Determine the [x, y] coordinate at the center of the cell enclosing the given text.  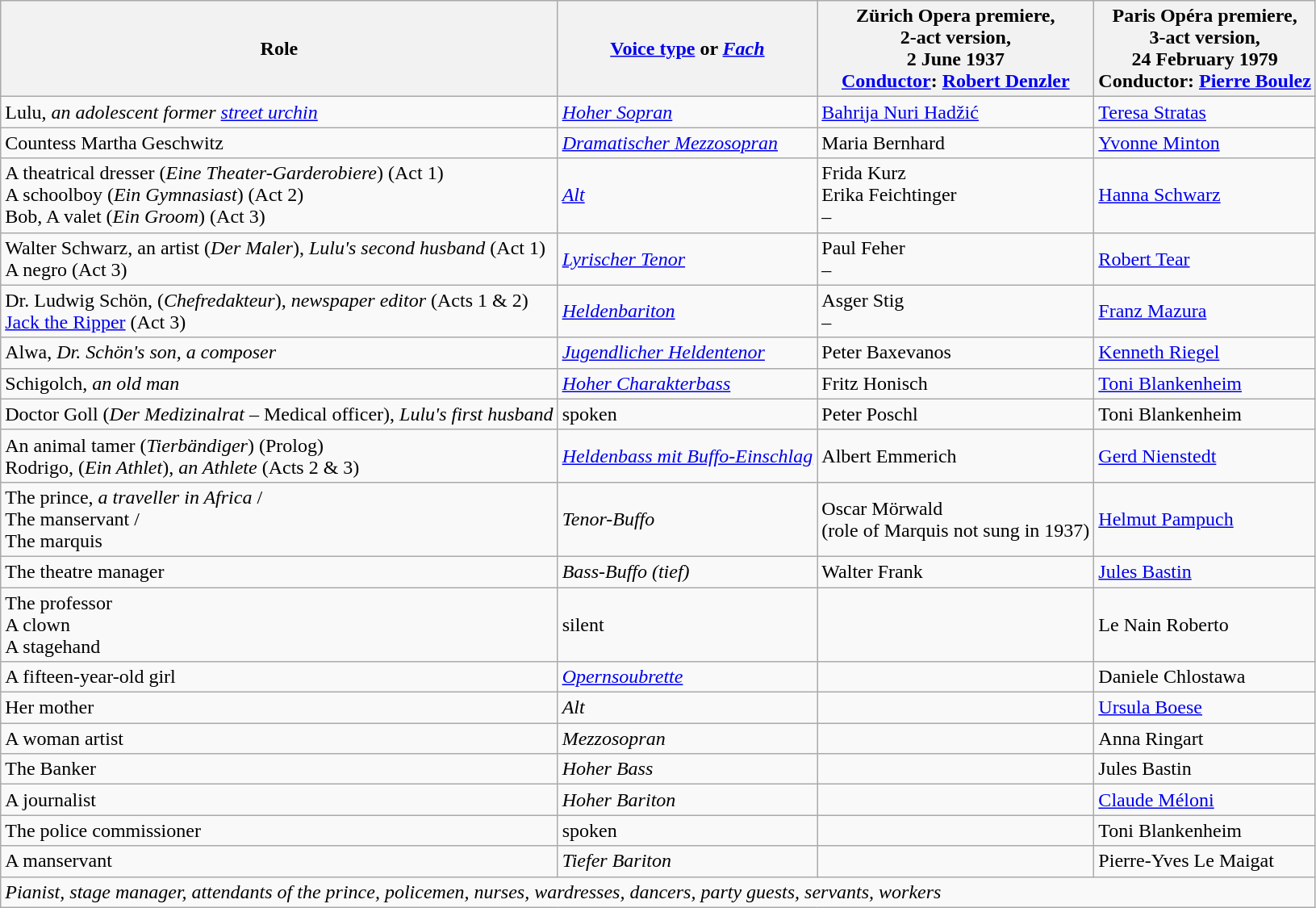
Ursula Boese [1205, 708]
Hanna Schwarz [1205, 195]
The professorA clownA stagehand [279, 625]
A manservant [279, 861]
Paul Feher– [955, 258]
Pierre-Yves Le Maigat [1205, 861]
Hoher Bass [687, 769]
Asger Stig– [955, 312]
Role [279, 48]
Mezzosopran [687, 739]
Bahrija Nuri Hadžić [955, 112]
silent [687, 625]
Heldenbass mit Buffo-Einschlag [687, 455]
The Banker [279, 769]
Opernsoubrette [687, 677]
Alwa, Dr. Schön's son, a composer [279, 353]
Paris Opéra premiere,3-act version,24 February 1979Conductor: Pierre Boulez [1205, 48]
Robert Tear [1205, 258]
Countess Martha Geschwitz [279, 143]
Doctor Goll (Der Medizinalrat – Medical officer), Lulu's first husband [279, 414]
Maria Bernhard [955, 143]
The prince, a traveller in Africa /The manservant /The marquis [279, 519]
A journalist [279, 800]
Tiefer Bariton [687, 861]
A woman artist [279, 739]
Peter Baxevanos [955, 353]
Hoher Charakterbass [687, 383]
Hoher Bariton [687, 800]
Yvonne Minton [1205, 143]
Dr. Ludwig Schön, (Chefredakteur), newspaper editor (Acts 1 & 2)Jack the Ripper (Act 3) [279, 312]
Le Nain Roberto [1205, 625]
Lulu, an adolescent former street urchin [279, 112]
Heldenbariton [687, 312]
Fritz Honisch [955, 383]
The police commissioner [279, 831]
Walter Schwarz, an artist (Der Maler), Lulu's second husband (Act 1)A negro (Act 3) [279, 258]
Schigolch, an old man [279, 383]
Peter Poschl [955, 414]
Albert Emmerich [955, 455]
Franz Mazura [1205, 312]
Her mother [279, 708]
Tenor-Buffo [687, 519]
A theatrical dresser (Eine Theater-Garderobiere) (Act 1) A schoolboy (Ein Gymnasiast) (Act 2)Bob, A valet (Ein Groom) (Act 3) [279, 195]
Frida KurzErika Feichtinger– [955, 195]
An animal tamer (Tierbändiger) (Prolog)Rodrigo, (Ein Athlet), an Athlete (Acts 2 & 3) [279, 455]
Bass-Buffo (tief) [687, 571]
Jugendlicher Heldentenor [687, 353]
Lyrischer Tenor [687, 258]
Hoher Sopran [687, 112]
Dramatischer Mezzosopran [687, 143]
The theatre manager [279, 571]
Claude Méloni [1205, 800]
Kenneth Riegel [1205, 353]
Voice type or Fach [687, 48]
Anna Ringart [1205, 739]
Pianist, stage manager, attendants of the prince, policemen, nurses, wardresses, dancers, party guests, servants, workers [658, 892]
Walter Frank [955, 571]
Teresa Stratas [1205, 112]
Oscar Mörwald(role of Marquis not sung in 1937) [955, 519]
A fifteen-year-old girl [279, 677]
Daniele Chlostawa [1205, 677]
Zürich Opera premiere,2-act version,2 June 1937Conductor: Robert Denzler [955, 48]
Gerd Nienstedt [1205, 455]
Helmut Pampuch [1205, 519]
